Pinpoint the cell where the given text exists, returning its (x, y) midpoint coordinate. 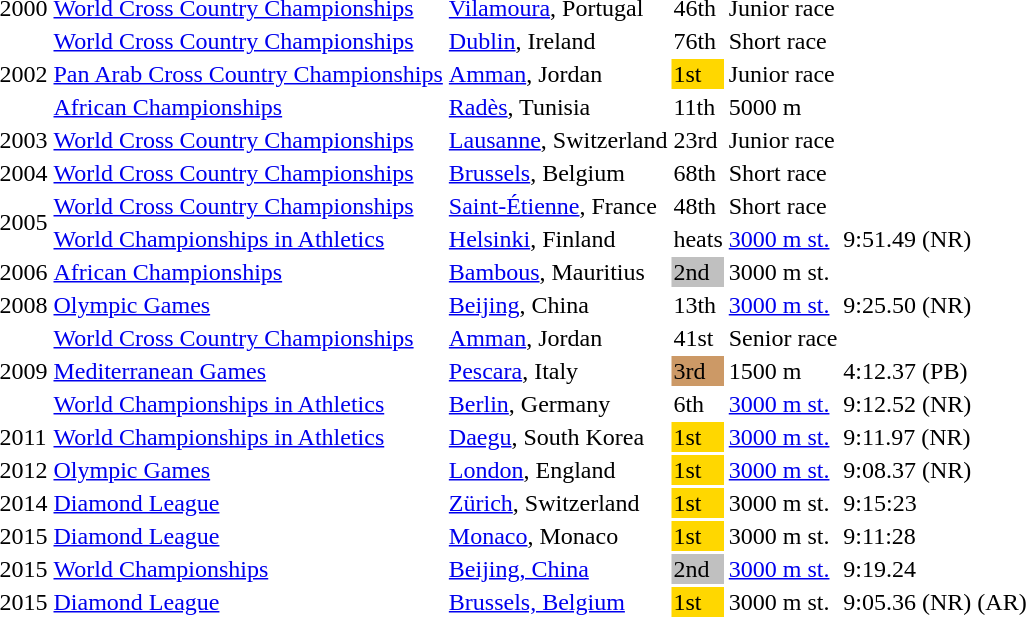
Bambous, Mauritius (558, 272)
76th (698, 41)
1500 m (783, 371)
Pan Arab Cross Country Championships (248, 74)
Daegu, South Korea (558, 437)
11th (698, 107)
3rd (698, 371)
Zürich, Switzerland (558, 503)
Lausanne, Switzerland (558, 140)
48th (698, 206)
Saint-Étienne, France (558, 206)
Berlin, Germany (558, 404)
Pescara, Italy (558, 371)
Helsinki, Finland (558, 239)
23rd (698, 140)
41st (698, 338)
London, England (558, 470)
Monaco, Monaco (558, 536)
World Championships (248, 569)
68th (698, 173)
5000 m (783, 107)
Radès, Tunisia (558, 107)
heats (698, 239)
Dublin, Ireland (558, 41)
13th (698, 305)
Senior race (783, 338)
6th (698, 404)
Mediterranean Games (248, 371)
